Return the (x, y) coordinate for the center point of the cell that contains the specified text.  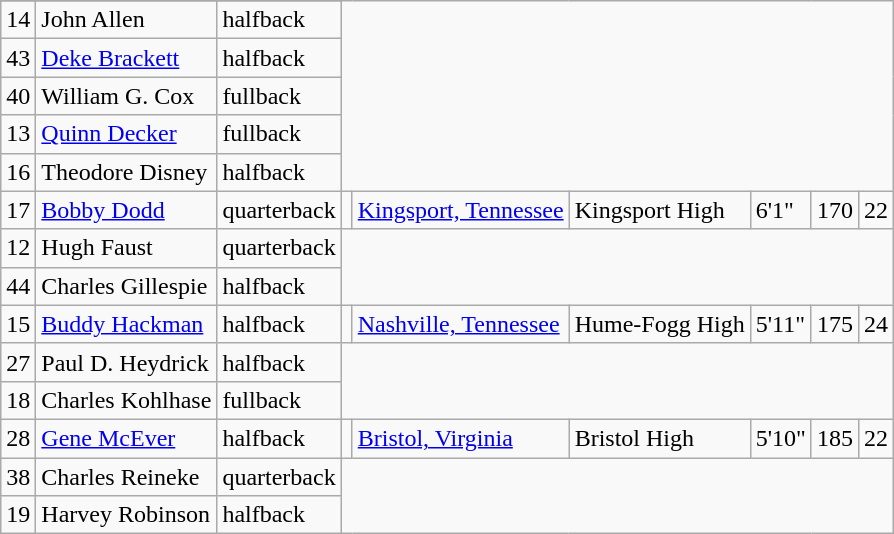
Hume-Fogg High (660, 324)
Kingsport High (660, 210)
14 (18, 20)
5'11" (780, 324)
175 (834, 324)
170 (834, 210)
6'1" (780, 210)
Charles Gillespie (126, 286)
185 (834, 438)
43 (18, 58)
Buddy Hackman (126, 324)
12 (18, 248)
15 (18, 324)
Harvey Robinson (126, 515)
27 (18, 362)
38 (18, 477)
John Allen (126, 20)
13 (18, 134)
40 (18, 96)
Bristol, Virginia (460, 438)
Hugh Faust (126, 248)
Quinn Decker (126, 134)
Theodore Disney (126, 172)
Charles Kohlhase (126, 400)
Nashville, Tennessee (460, 324)
28 (18, 438)
Bristol High (660, 438)
16 (18, 172)
Deke Brackett (126, 58)
Charles Reineke (126, 477)
24 (876, 324)
19 (18, 515)
44 (18, 286)
17 (18, 210)
Kingsport, Tennessee (460, 210)
Gene McEver (126, 438)
18 (18, 400)
5'10" (780, 438)
Paul D. Heydrick (126, 362)
William G. Cox (126, 96)
Bobby Dodd (126, 210)
